Capture the cell that displays the provided text and extract its [X, Y] central coordinate. 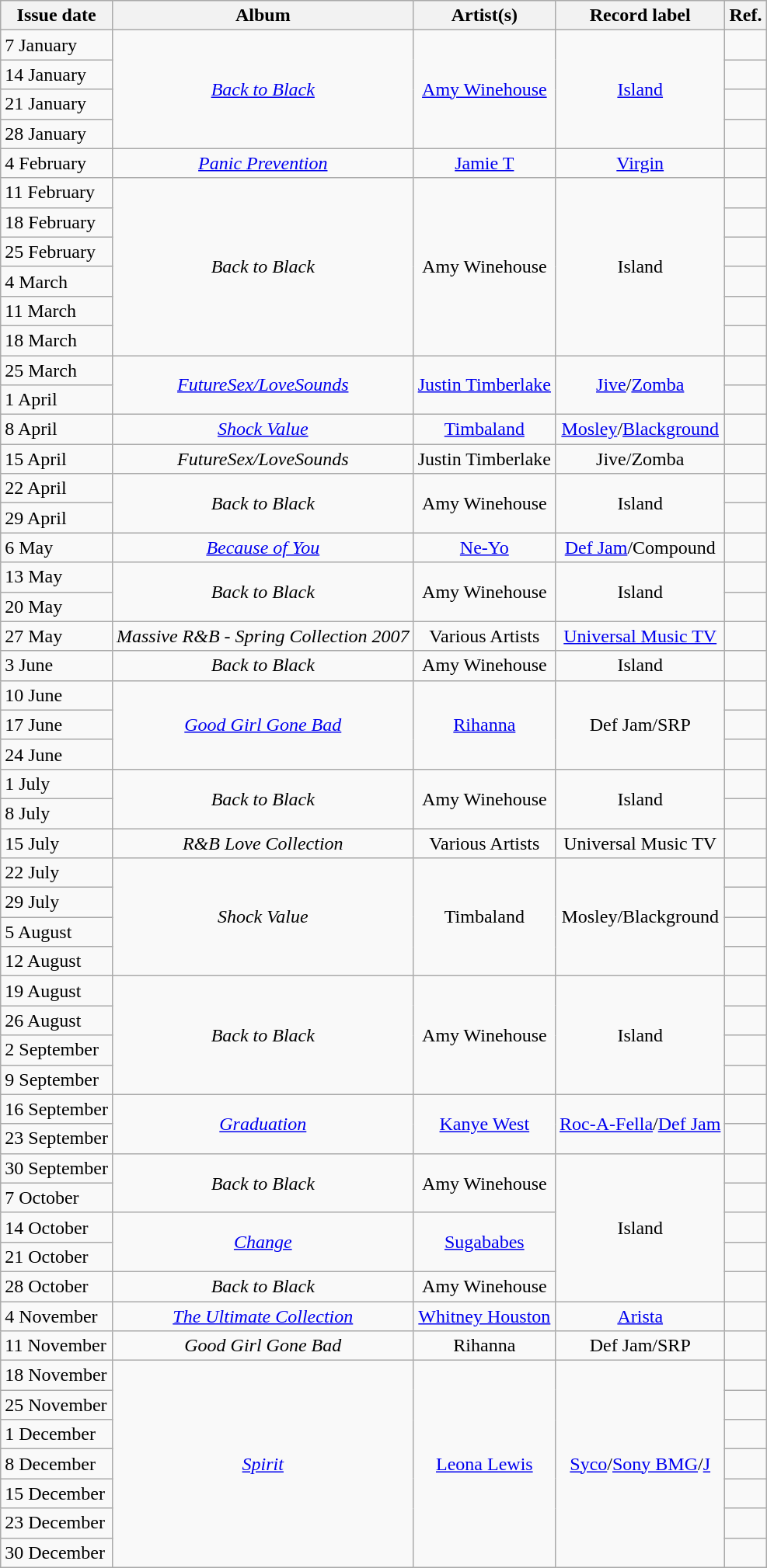
11 February [57, 193]
8 July [57, 813]
8 December [57, 1464]
Record label [640, 16]
18 November [57, 1375]
The Ultimate Collection [263, 1316]
Because of You [263, 548]
14 October [57, 1227]
15 July [57, 843]
Change [263, 1242]
6 May [57, 548]
Panic Prevention [263, 163]
9 September [57, 1080]
12 August [57, 961]
26 August [57, 1020]
28 January [57, 134]
Arista [640, 1316]
17 June [57, 725]
Whitney Houston [484, 1316]
R&B Love Collection [263, 843]
29 July [57, 902]
1 December [57, 1434]
7 January [57, 45]
5 August [57, 932]
20 May [57, 607]
Issue date [57, 16]
22 April [57, 488]
Syco/Sony BMG/J [640, 1464]
16 September [57, 1109]
1 April [57, 400]
Artist(s) [484, 16]
23 December [57, 1523]
22 July [57, 873]
Sugababes [484, 1242]
29 April [57, 518]
28 October [57, 1286]
Roc-A-Fella/Def Jam [640, 1124]
Spirit [263, 1464]
21 January [57, 104]
18 March [57, 340]
11 November [57, 1346]
18 February [57, 222]
Virgin [640, 163]
Massive R&B - Spring Collection 2007 [263, 636]
3 June [57, 666]
Leona Lewis [484, 1464]
25 February [57, 252]
Def Jam/Compound [640, 548]
4 February [57, 163]
Graduation [263, 1124]
21 October [57, 1257]
25 March [57, 370]
8 April [57, 429]
19 August [57, 991]
7 October [57, 1198]
Ref. [746, 16]
Ne-Yo [484, 548]
Kanye West [484, 1124]
15 December [57, 1493]
14 January [57, 75]
1 July [57, 784]
13 May [57, 577]
15 April [57, 459]
27 May [57, 636]
4 March [57, 281]
Album [263, 16]
24 June [57, 754]
11 March [57, 311]
25 November [57, 1405]
4 November [57, 1316]
23 September [57, 1139]
10 June [57, 695]
Jamie T [484, 163]
2 September [57, 1050]
30 September [57, 1168]
30 December [57, 1552]
